Search for the cell housing the specified text and yield its [X, Y] center coordinate. 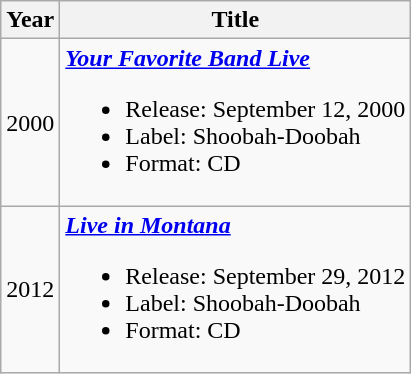
2012 [30, 290]
Your Favorite Band LiveRelease: September 12, 2000Label: Shoobah-DoobahFormat: CD [236, 122]
2000 [30, 122]
Year [30, 20]
Live in MontanaRelease: September 29, 2012Label: Shoobah-DoobahFormat: CD [236, 290]
Title [236, 20]
